Return [X, Y] of the center of cell containing provided text 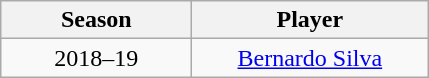
2018–19 [96, 58]
Season [96, 20]
Bernardo Silva [310, 58]
Player [310, 20]
